Find where the given text appears and provide that cell's center as [x, y] coordinate. 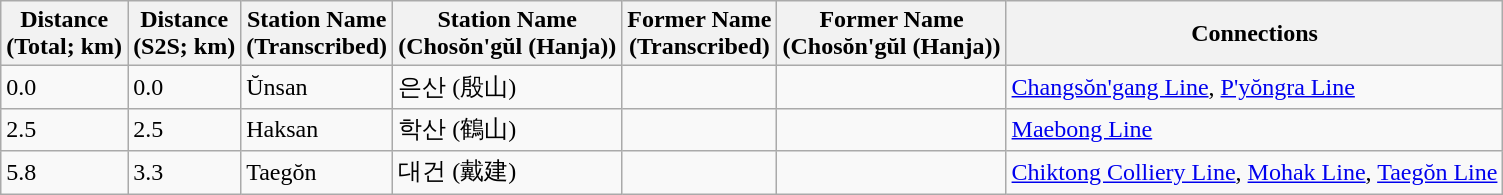
Station Name(Chosŏn'gŭl (Hanja)) [508, 34]
학산 (鶴山) [508, 130]
은산 (殷山) [508, 88]
Former Name(Transcribed) [700, 34]
3.3 [184, 172]
Maebong Line [1254, 130]
대건 (戴建) [508, 172]
Former Name(Chosŏn'gŭl (Hanja)) [892, 34]
Haksan [317, 130]
Taegŏn [317, 172]
Station Name(Transcribed) [317, 34]
5.8 [64, 172]
Distance(Total; km) [64, 34]
Connections [1254, 34]
Changsŏn'gang Line, P'yŏngra Line [1254, 88]
Ŭnsan [317, 88]
Chiktong Colliery Line, Mohak Line, Taegŏn Line [1254, 172]
Distance(S2S; km) [184, 34]
